Extract the [X, Y] coordinate from the center of the cell holding the provided text.  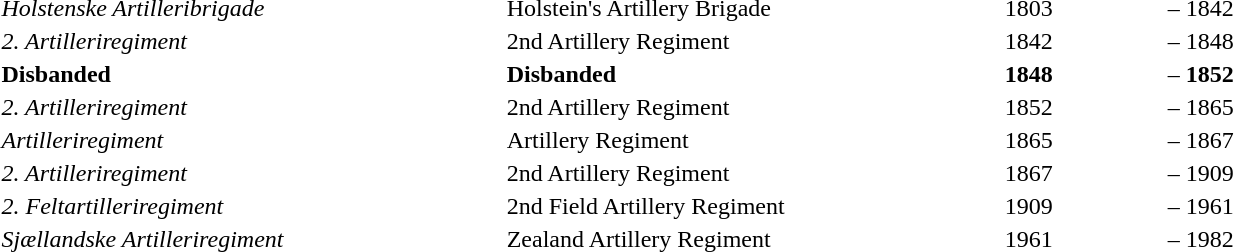
1842 [1083, 41]
1852 [1083, 107]
1848 [1083, 74]
1865 [1083, 140]
Artilleriregiment [251, 140]
1867 [1083, 173]
2nd Field Artillery Regiment [752, 206]
Artillery Regiment [752, 140]
2. Feltartilleriregiment [251, 206]
1909 [1083, 206]
